Determine the (X, Y) coordinate at the center of the cell enclosing the given text.  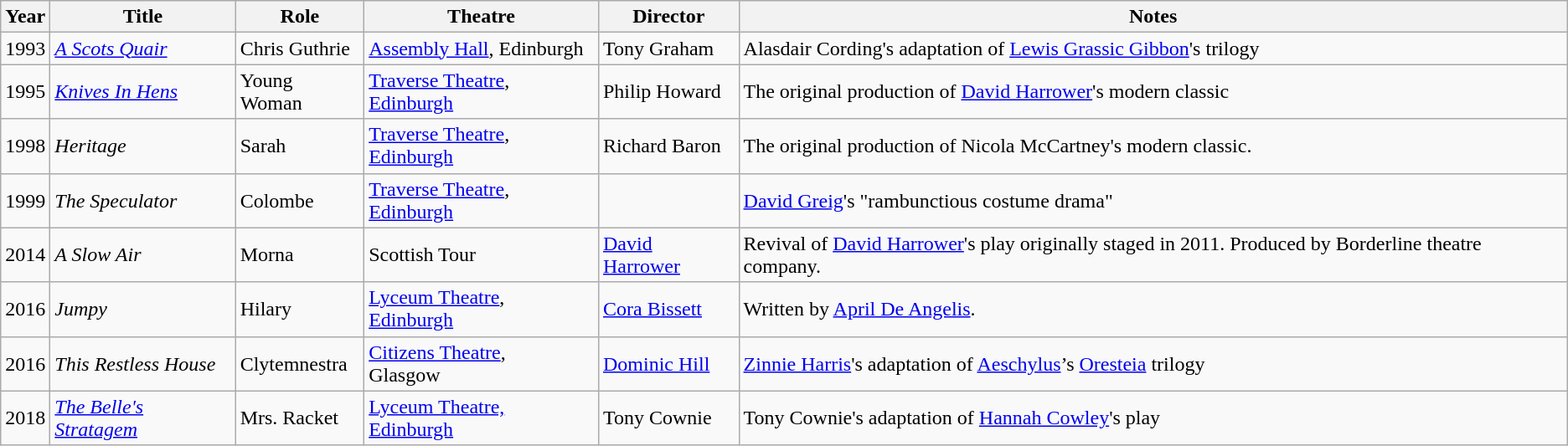
Assembly Hall, Edinburgh (482, 49)
The Belle's Stratagem (142, 418)
Mrs. Racket (300, 418)
Heritage (142, 146)
Young Woman (300, 92)
Revival of David Harrower's play originally staged in 2011. Produced by Borderline theatre company. (1153, 254)
Alasdair Cording's adaptation of Lewis Grassic Gibbon's trilogy (1153, 49)
Lyceum Theatre, Edinburgh (482, 418)
Chris Guthrie (300, 49)
Clytemnestra (300, 363)
Scottish Tour (482, 254)
Tony Cownie (668, 418)
Tony Cownie's adaptation of Hannah Cowley's play (1153, 418)
A Scots Quair (142, 49)
Sarah (300, 146)
Richard Baron (668, 146)
2018 (25, 418)
Title (142, 17)
Lyceum Theatre,Edinburgh (482, 310)
David Greig's "rambunctious costume drama" (1153, 201)
Director (668, 17)
1998 (25, 146)
This Restless House (142, 363)
Zinnie Harris's adaptation of Aeschylus’s Oresteia trilogy (1153, 363)
2014 (25, 254)
Role (300, 17)
The Speculator (142, 201)
Year (25, 17)
Morna (300, 254)
Citizens Theatre,Glasgow (482, 363)
1993 (25, 49)
Philip Howard (668, 92)
1995 (25, 92)
Dominic Hill (668, 363)
David Harrower (668, 254)
Notes (1153, 17)
Tony Graham (668, 49)
Cora Bissett (668, 310)
Written by April De Angelis. (1153, 310)
A Slow Air (142, 254)
1999 (25, 201)
Theatre (482, 17)
Colombe (300, 201)
Hilary (300, 310)
Knives In Hens (142, 92)
Jumpy (142, 310)
The original production of Nicola McCartney's modern classic. (1153, 146)
The original production of David Harrower's modern classic (1153, 92)
